For the text-containing cell, return its midpoint in [X, Y] coordinate format. 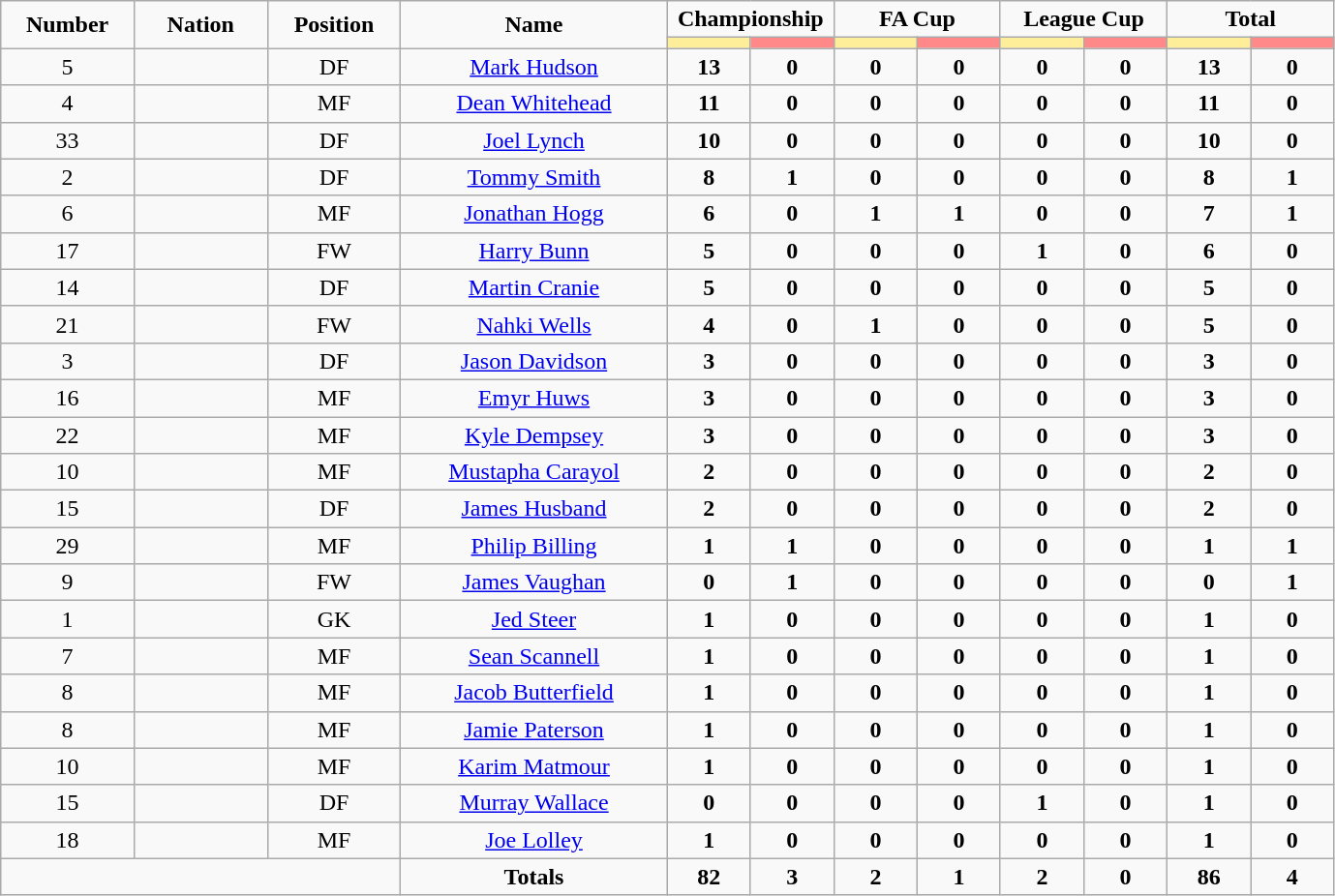
Karim Matmour [534, 766]
Totals [534, 877]
82 [709, 877]
Emyr Huws [534, 398]
22 [68, 434]
Harry Bunn [534, 251]
Jonathan Hogg [534, 214]
Nation [200, 25]
18 [68, 840]
9 [68, 582]
21 [68, 324]
Jamie Paterson [534, 730]
Total [1251, 19]
Joel Lynch [534, 140]
Tommy Smith [534, 177]
14 [68, 287]
Kyle Dempsey [534, 434]
Jacob Butterfield [534, 693]
Championship [750, 19]
29 [68, 546]
Nahki Wells [534, 324]
Murray Wallace [534, 803]
Mark Hudson [534, 67]
Position [334, 25]
League Cup [1083, 19]
James Husband [534, 509]
Jed Steer [534, 619]
GK [334, 619]
James Vaughan [534, 582]
Joe Lolley [534, 840]
33 [68, 140]
86 [1209, 877]
Name [534, 25]
16 [68, 398]
Sean Scannell [534, 656]
Jason Davidson [534, 361]
Number [68, 25]
FA Cup [917, 19]
17 [68, 251]
Mustapha Carayol [534, 472]
Philip Billing [534, 546]
Martin Cranie [534, 287]
Dean Whitehead [534, 104]
